Pinpoint the cell where the given text exists, returning its [X, Y] midpoint coordinate. 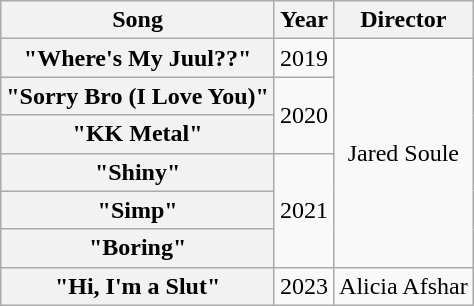
Alicia Afshar [404, 286]
"Simp" [138, 210]
"Hi, I'm a Slut" [138, 286]
"Where's My Juul??" [138, 58]
2019 [304, 58]
"KK Metal" [138, 134]
Song [138, 20]
Jared Soule [404, 153]
2020 [304, 115]
Director [404, 20]
2021 [304, 210]
"Shiny" [138, 172]
"Boring" [138, 248]
Year [304, 20]
2023 [304, 286]
"Sorry Bro (I Love You)" [138, 96]
